Identify which cell holds the provided text, then report its [x, y] central coordinate. 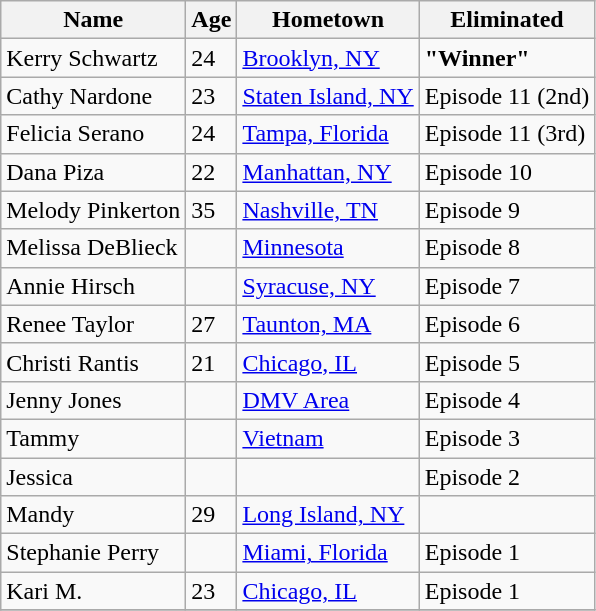
Miami, Florida [328, 553]
Melissa DeBlieck [94, 248]
27 [212, 324]
21 [212, 362]
Episode 4 [506, 400]
Episode 10 [506, 172]
Episode 3 [506, 438]
Felicia Serano [94, 134]
Dana Piza [94, 172]
Taunton, MA [328, 324]
Brooklyn, NY [328, 58]
Staten Island, NY [328, 96]
Age [212, 20]
Christi Rantis [94, 362]
Episode 7 [506, 286]
29 [212, 515]
35 [212, 210]
Annie Hirsch [94, 286]
Jenny Jones [94, 400]
DMV Area [328, 400]
Manhattan, NY [328, 172]
Eliminated [506, 20]
Episode 2 [506, 477]
Stephanie Perry [94, 553]
Vietnam [328, 438]
Name [94, 20]
Minnesota [328, 248]
Hometown [328, 20]
Tammy [94, 438]
Jessica [94, 477]
Syracuse, NY [328, 286]
Episode 9 [506, 210]
Episode 6 [506, 324]
Tampa, Florida [328, 134]
Kerry Schwartz [94, 58]
Episode 11 (3rd) [506, 134]
Renee Taylor [94, 324]
Episode 5 [506, 362]
22 [212, 172]
Cathy Nardone [94, 96]
Episode 8 [506, 248]
Melody Pinkerton [94, 210]
Long Island, NY [328, 515]
Mandy [94, 515]
Nashville, TN [328, 210]
Kari M. [94, 591]
Episode 11 (2nd) [506, 96]
"Winner" [506, 58]
